Pinpoint the cell where the given text exists, returning its (X, Y) midpoint coordinate. 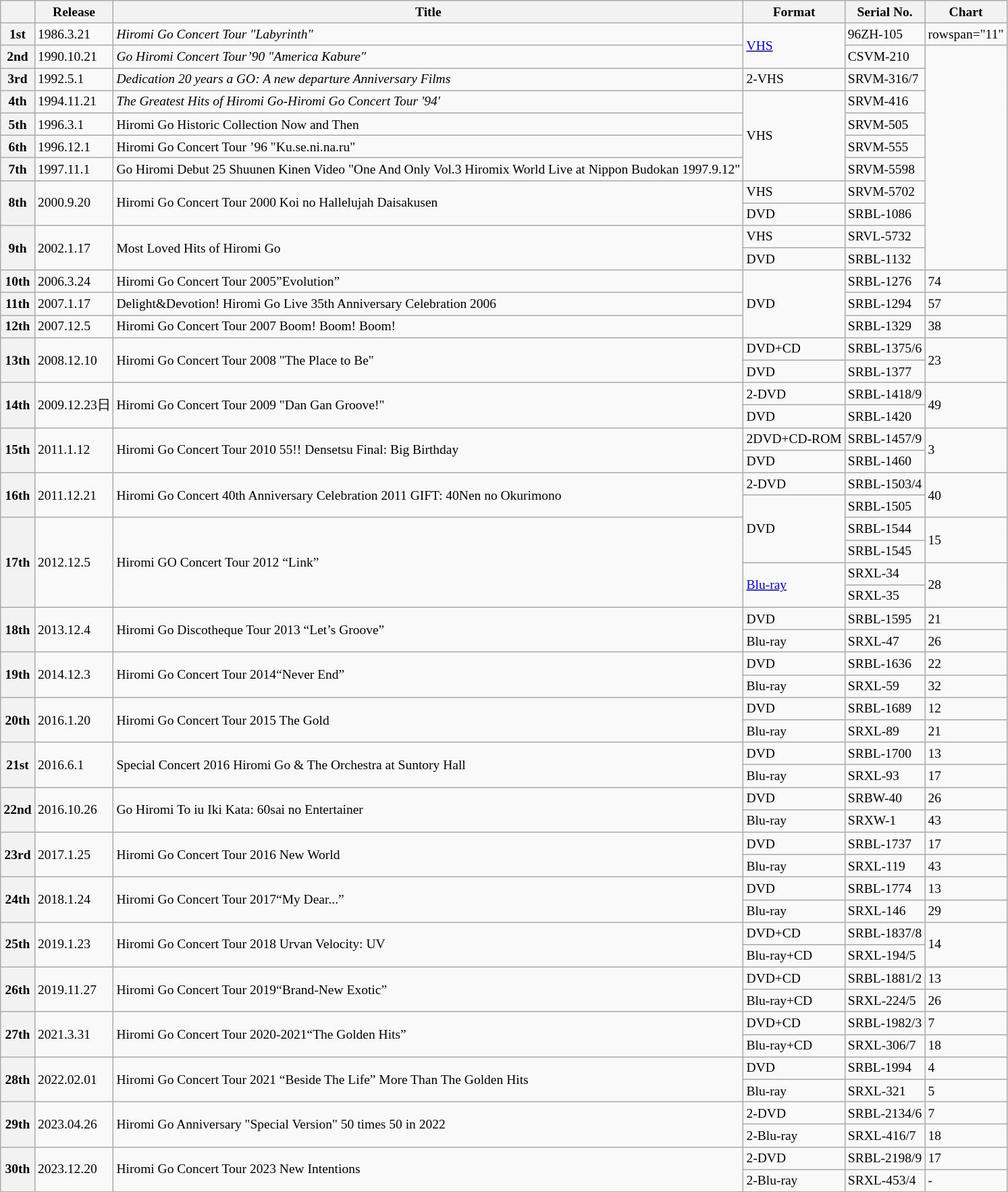
2019.11.27 (74, 990)
SRXL-89 (884, 731)
SRXL-321 (884, 1090)
2011.12.21 (74, 496)
2016.10.26 (74, 810)
2007.1.17 (74, 304)
Delight&Devotion! Hiromi Go Live 35th Anniversary Celebration 2006 (428, 304)
2019.1.23 (74, 944)
17th (18, 562)
Hiromi Go Concert Tour 2017“My Dear...” (428, 900)
13th (18, 361)
5th (18, 124)
SRBL-1503/4 (884, 484)
Hiromi Go Concert Tour 2016 New World (428, 855)
1996.12.1 (74, 146)
27th (18, 1035)
SRBL-1994 (884, 1068)
Go Hiromi To iu Iki Kata: 60sai no Entertainer (428, 810)
SRBL-1420 (884, 416)
SRBW-40 (884, 798)
SRXL-416/7 (884, 1136)
Special Concert 2016 Hiromi Go & The Orchestra at Suntory Hall (428, 765)
3 (965, 450)
2-VHS (794, 80)
Hiromi Go Historic Collection Now and Then (428, 124)
SRXW-1 (884, 821)
3rd (18, 80)
Hiromi Go Concert Tour 2007 Boom! Boom! Boom! (428, 327)
Hiromi Go Concert Tour 2014“Never End” (428, 675)
Hiromi Go Concert Tour 2021 “Beside The Life” More Than The Golden Hits (428, 1079)
Most Loved Hits of Hiromi Go (428, 249)
Title (428, 12)
18th (18, 629)
Hiromi Go Concert Tour 2015 The Gold (428, 720)
Hiromi Go Concert Tour "Labyrinth" (428, 34)
29th (18, 1125)
rowspan="11" (965, 34)
SRVM-5598 (884, 169)
SRXL-194/5 (884, 956)
21st (18, 765)
SRXL-306/7 (884, 1045)
SRXL-59 (884, 686)
Hiromi Go Concert 40th Anniversary Celebration 2011 GIFT: 40Nen no Okurimono (428, 496)
SRBL-1595 (884, 619)
8th (18, 203)
28 (965, 585)
74 (965, 281)
2016.6.1 (74, 765)
SRBL-1086 (884, 213)
SRBL-1375/6 (884, 348)
2DVD+CD-ROM (794, 439)
12 (965, 708)
Hiromi Go Concert Tour 2018 Urvan Velocity: UV (428, 944)
SRBL-1418/9 (884, 394)
CSVM-210 (884, 57)
23rd (18, 855)
7th (18, 169)
22 (965, 663)
15 (965, 540)
10th (18, 281)
23 (965, 361)
2002.1.17 (74, 249)
40 (965, 496)
Hiromi Go Concert Tour 2009 "Dan Gan Groove!" (428, 405)
SRBL-2198/9 (884, 1158)
28th (18, 1079)
Dedication 20 years a GO: A new departure Anniversary Films (428, 80)
SRBL-1737 (884, 843)
Hiromi Go Concert Tour 2010 55!! Densetsu Final: Big Birthday (428, 450)
2009.12.23日 (74, 405)
SRVM-416 (884, 101)
Hiromi Go Concert Tour 2023 New Intentions (428, 1170)
4th (18, 101)
The Greatest Hits of Hiromi Go-Hiromi Go Concert Tour '94' (428, 101)
2021.3.31 (74, 1035)
29 (965, 910)
6th (18, 146)
- (965, 1181)
SRVM-555 (884, 146)
SRBL-1276 (884, 281)
2016.1.20 (74, 720)
25th (18, 944)
5 (965, 1090)
Go Hiromi Debut 25 Shuunen Kinen Video "One And Only Vol.3 Hiromix World Live at Nippon Budokan 1997.9.12" (428, 169)
30th (18, 1170)
1992.5.1 (74, 80)
2018.1.24 (74, 900)
SRXL-35 (884, 596)
16th (18, 496)
1986.3.21 (74, 34)
Hiromi Go Concert Tour 2008 "The Place to Be" (428, 361)
SRXL-224/5 (884, 1001)
Format (794, 12)
SRBL-1505 (884, 507)
32 (965, 686)
2006.3.24 (74, 281)
38 (965, 327)
SRBL-1545 (884, 551)
2013.12.4 (74, 629)
SRXL-119 (884, 866)
11th (18, 304)
SRVM-5702 (884, 192)
SRBL-1457/9 (884, 439)
2017.1.25 (74, 855)
SRXL-453/4 (884, 1181)
SRXL-47 (884, 642)
Hiromi Go Concert Tour 2019“Brand-New Exotic” (428, 990)
1997.11.1 (74, 169)
14 (965, 944)
1st (18, 34)
Hiromi Go Concert Tour 2005”Evolution” (428, 281)
SRBL-1881/2 (884, 978)
SRBL-1837/8 (884, 933)
SRXL-146 (884, 910)
Hiromi Go Concert Tour 2000 Koi no Hallelujah Daisakusen (428, 203)
SRVM-316/7 (884, 80)
SRXL-34 (884, 574)
1994.11.21 (74, 101)
14th (18, 405)
Go Hiromi Concert Tour’90 "America Kabure" (428, 57)
SRVM-505 (884, 124)
2007.12.5 (74, 327)
24th (18, 900)
Serial No. (884, 12)
2011.1.12 (74, 450)
1996.3.1 (74, 124)
Release (74, 12)
2000.9.20 (74, 203)
2008.12.10 (74, 361)
SRVL-5732 (884, 236)
2022.02.01 (74, 1079)
SRXL-93 (884, 775)
1990.10.21 (74, 57)
19th (18, 675)
9th (18, 249)
20th (18, 720)
SRBL-1982/3 (884, 1022)
SRBL-1636 (884, 663)
SRBL-1460 (884, 461)
2012.12.5 (74, 562)
2023.04.26 (74, 1125)
Hiromi Go Concert Tour 2020-2021“The Golden Hits” (428, 1035)
96ZH-105 (884, 34)
SRBL-2134/6 (884, 1113)
57 (965, 304)
2014.12.3 (74, 675)
SRBL-1689 (884, 708)
SRBL-1132 (884, 259)
12th (18, 327)
SRBL-1294 (884, 304)
26th (18, 990)
SRBL-1544 (884, 528)
4 (965, 1068)
22nd (18, 810)
Hiromi Go Anniversary "Special Version" 50 times 50 in 2022 (428, 1125)
Hiromi Go Concert Tour ’96 "Ku.se.ni.na.ru" (428, 146)
2nd (18, 57)
2023.12.20 (74, 1170)
SRBL-1329 (884, 327)
Chart (965, 12)
SRBL-1700 (884, 754)
15th (18, 450)
Hiromi GO Concert Tour 2012 “Link” (428, 562)
49 (965, 405)
SRBL-1774 (884, 889)
SRBL-1377 (884, 371)
Hiromi Go Discotheque Tour 2013 “Let’s Groove” (428, 629)
